Return [X, Y] of the center of cell containing provided text 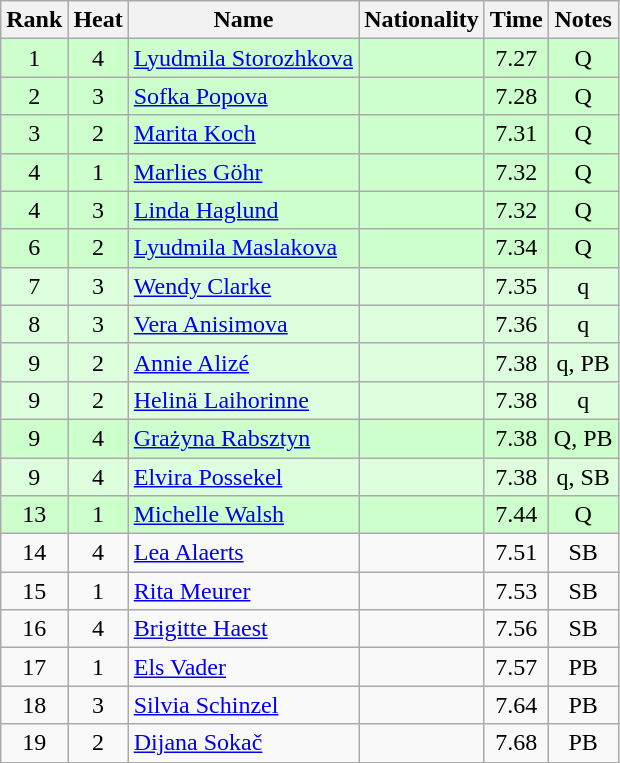
Heat [98, 20]
Time [516, 20]
7.57 [516, 667]
7.28 [516, 96]
Helinä Laihorinne [243, 400]
Lea Alaerts [243, 553]
7.51 [516, 553]
15 [34, 591]
Sofka Popova [243, 96]
16 [34, 629]
q, SB [583, 477]
7.53 [516, 591]
q, PB [583, 362]
Brigitte Haest [243, 629]
7.44 [516, 515]
7.36 [516, 324]
Nationality [422, 20]
17 [34, 667]
19 [34, 743]
Michelle Walsh [243, 515]
7.27 [516, 58]
7.68 [516, 743]
Grażyna Rabsztyn [243, 438]
Annie Alizé [243, 362]
Notes [583, 20]
7.35 [516, 286]
13 [34, 515]
7.31 [516, 134]
Lyudmila Maslakova [243, 248]
Lyudmila Storozhkova [243, 58]
18 [34, 705]
8 [34, 324]
Name [243, 20]
Dijana Sokač [243, 743]
Silvia Schinzel [243, 705]
Elvira Possekel [243, 477]
Rita Meurer [243, 591]
7.64 [516, 705]
7.34 [516, 248]
6 [34, 248]
Els Vader [243, 667]
Wendy Clarke [243, 286]
Marlies Göhr [243, 172]
Linda Haglund [243, 210]
Vera Anisimova [243, 324]
7.56 [516, 629]
7 [34, 286]
Marita Koch [243, 134]
Rank [34, 20]
14 [34, 553]
Q, PB [583, 438]
